Capture the cell that displays the provided text and extract its (x, y) central coordinate. 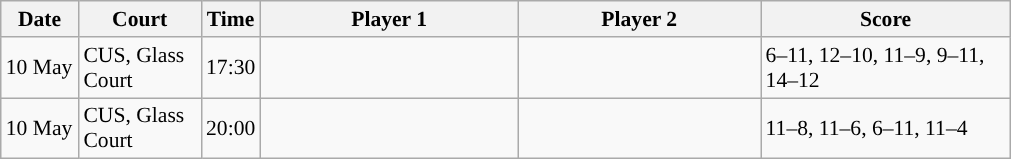
Player 2 (640, 19)
Court (140, 19)
Score (886, 19)
17:30 (230, 68)
Time (230, 19)
20:00 (230, 128)
11–8, 11–6, 6–11, 11–4 (886, 128)
Player 1 (389, 19)
6–11, 12–10, 11–9, 9–11, 14–12 (886, 68)
Date (40, 19)
